Determine the [X, Y] coordinate at the center of the cell enclosing the given text.  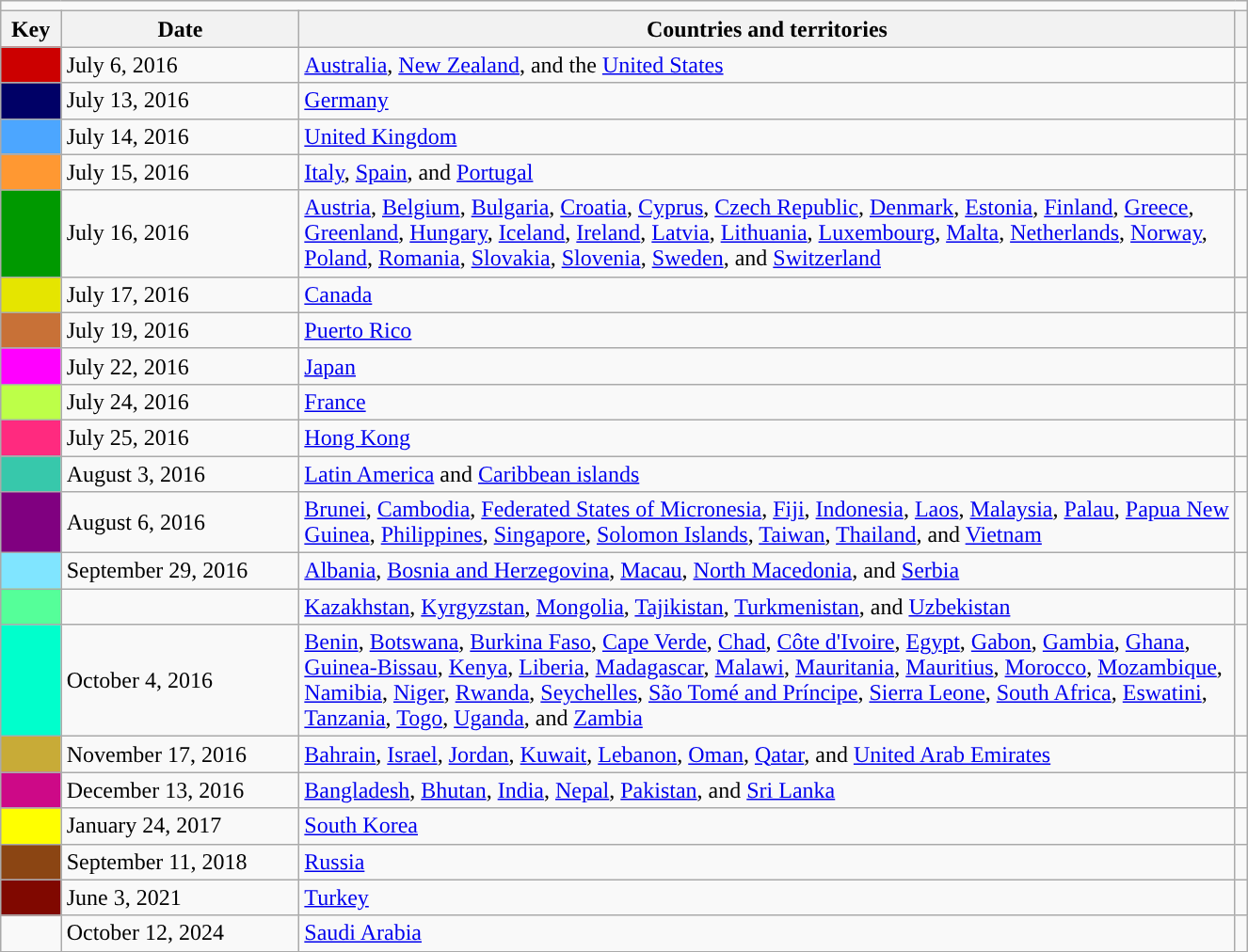
June 3, 2021 [181, 897]
Turkey [767, 897]
Italy, Spain, and Portugal [767, 172]
Key [30, 29]
November 17, 2016 [181, 754]
Date [181, 29]
Latin America and Caribbean islands [767, 473]
August 3, 2016 [181, 473]
Germany [767, 101]
December 13, 2016 [181, 790]
September 11, 2018 [181, 862]
July 19, 2016 [181, 330]
July 24, 2016 [181, 402]
Countries and territories [767, 29]
October 4, 2016 [181, 681]
Albania, Bosnia and Herzegovina, Macau, North Macedonia, and Serbia [767, 571]
South Korea [767, 826]
Russia [767, 862]
August 6, 2016 [181, 523]
Canada [767, 294]
United Kingdom [767, 136]
Hong Kong [767, 437]
Puerto Rico [767, 330]
July 22, 2016 [181, 366]
July 6, 2016 [181, 65]
July 16, 2016 [181, 233]
Japan [767, 366]
July 17, 2016 [181, 294]
January 24, 2017 [181, 826]
Saudi Arabia [767, 933]
September 29, 2016 [181, 571]
July 15, 2016 [181, 172]
Australia, New Zealand, and the United States [767, 65]
Bahrain, Israel, Jordan, Kuwait, Lebanon, Oman, Qatar, and United Arab Emirates [767, 754]
Bangladesh, Bhutan, India, Nepal, Pakistan, and Sri Lanka [767, 790]
France [767, 402]
July 14, 2016 [181, 136]
July 13, 2016 [181, 101]
October 12, 2024 [181, 933]
Kazakhstan, Kyrgyzstan, Mongolia, Tajikistan, Turkmenistan, and Uzbekistan [767, 607]
July 25, 2016 [181, 437]
